Find where the given text appears and provide that cell's center as [X, Y] coordinate. 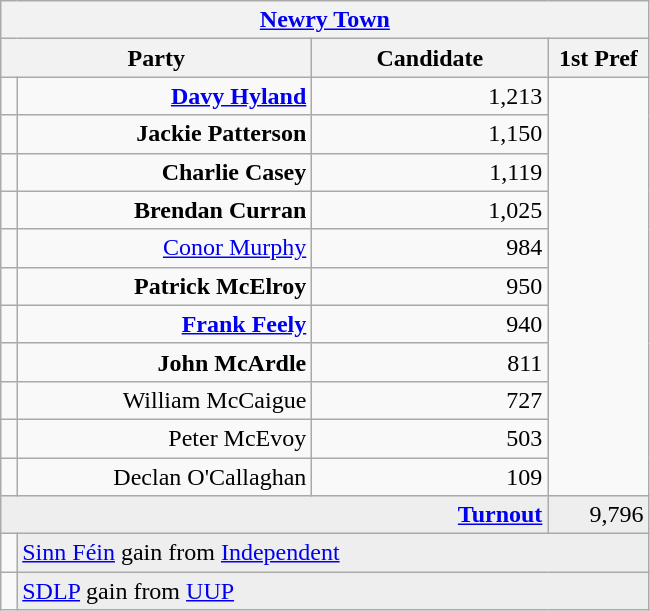
SDLP gain from UUP [333, 591]
950 [430, 286]
727 [430, 400]
109 [430, 477]
Sinn Féin gain from Independent [333, 553]
Peter McEvoy [164, 438]
984 [430, 248]
Brendan Curran [164, 210]
940 [430, 324]
Turnout [274, 515]
503 [430, 438]
Candidate [430, 58]
Davy Hyland [164, 96]
1,025 [430, 210]
William McCaigue [164, 400]
Newry Town [325, 20]
1,213 [430, 96]
Charlie Casey [164, 172]
9,796 [598, 515]
Jackie Patterson [164, 134]
Party [156, 58]
1,150 [430, 134]
Frank Feely [164, 324]
Declan O'Callaghan [164, 477]
Patrick McElroy [164, 286]
811 [430, 362]
John McArdle [164, 362]
1,119 [430, 172]
1st Pref [598, 58]
Conor Murphy [164, 248]
